Pinpoint the cell where the given text exists, returning its [x, y] midpoint coordinate. 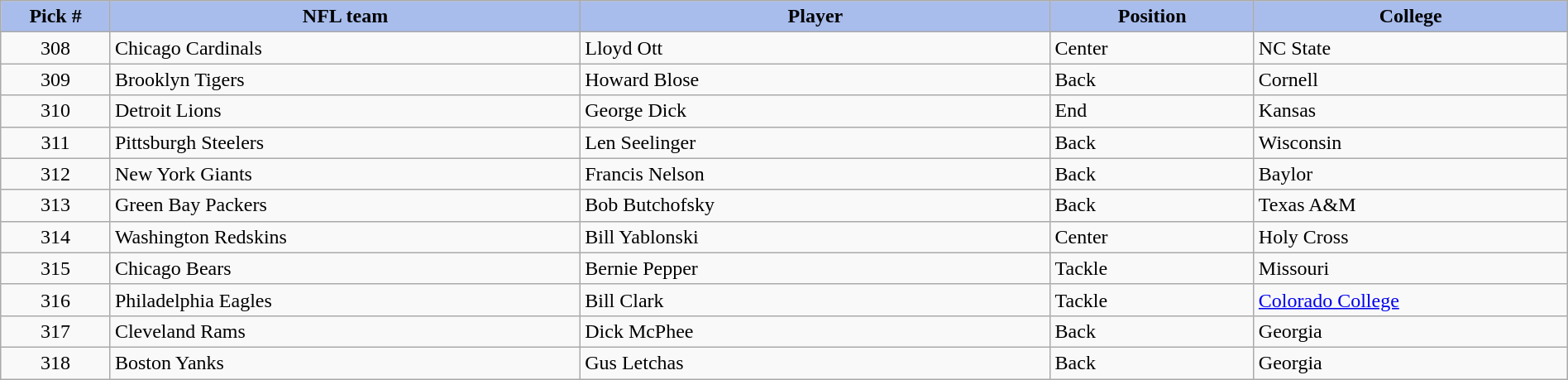
College [1411, 17]
Position [1152, 17]
Chicago Cardinals [345, 48]
Colorado College [1411, 300]
Pick # [56, 17]
Missouri [1411, 268]
Gus Letchas [815, 363]
314 [56, 237]
Bill Yablonski [815, 237]
Cleveland Rams [345, 331]
310 [56, 111]
313 [56, 205]
317 [56, 331]
Kansas [1411, 111]
Boston Yanks [345, 363]
Player [815, 17]
Bob Butchofsky [815, 205]
Wisconsin [1411, 142]
NC State [1411, 48]
Bernie Pepper [815, 268]
NFL team [345, 17]
Holy Cross [1411, 237]
Pittsburgh Steelers [345, 142]
318 [56, 363]
Philadelphia Eagles [345, 300]
308 [56, 48]
Bill Clark [815, 300]
Len Seelinger [815, 142]
New York Giants [345, 174]
Detroit Lions [345, 111]
Washington Redskins [345, 237]
Brooklyn Tigers [345, 79]
315 [56, 268]
316 [56, 300]
Dick McPhee [815, 331]
Cornell [1411, 79]
Howard Blose [815, 79]
George Dick [815, 111]
Chicago Bears [345, 268]
312 [56, 174]
Francis Nelson [815, 174]
311 [56, 142]
309 [56, 79]
Lloyd Ott [815, 48]
Green Bay Packers [345, 205]
End [1152, 111]
Baylor [1411, 174]
Texas A&M [1411, 205]
